Locate the cell with the specified text and output its (X, Y) center coordinate. 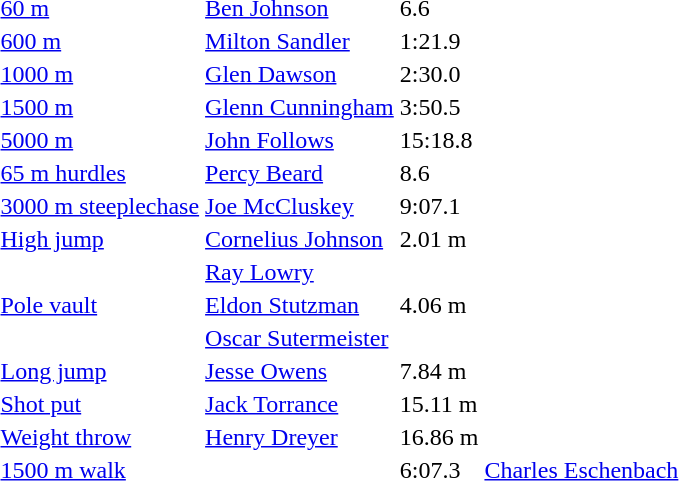
4.06 m (439, 305)
9:07.1 (439, 206)
3:50.5 (439, 107)
2.01 m (439, 239)
Jack Torrance (300, 404)
15.11 m (439, 404)
John Follows (300, 140)
Henry Dreyer (300, 437)
15:18.8 (439, 140)
Jesse Owens (300, 371)
Joe McCluskey (300, 206)
Percy Beard (300, 173)
16.86 m (439, 437)
Oscar Sutermeister (300, 338)
Cornelius Johnson (300, 239)
7.84 m (439, 371)
2:30.0 (439, 74)
8.6 (439, 173)
1:21.9 (439, 41)
Eldon Stutzman (300, 305)
Glen Dawson (300, 74)
Ray Lowry (300, 272)
Milton Sandler (300, 41)
Glenn Cunningham (300, 107)
